From the cell containing the given text, extract its center point as [X, Y] coordinate. 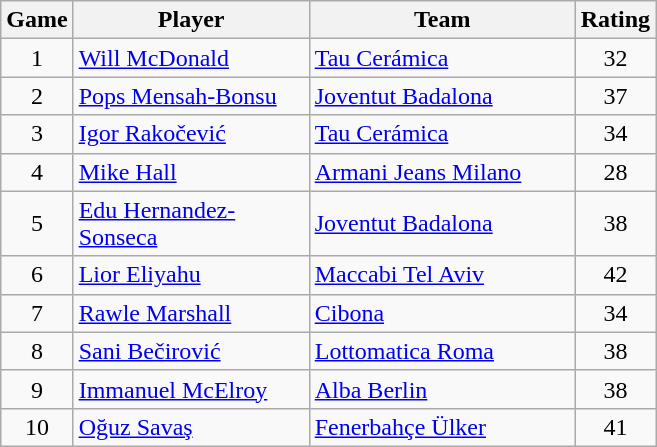
5 [37, 224]
6 [37, 275]
Pops Mensah-Bonsu [191, 96]
1 [37, 58]
Team [442, 20]
Game [37, 20]
Oğuz Savaş [191, 427]
Armani Jeans Milano [442, 172]
Igor Rakočević [191, 134]
Player [191, 20]
42 [615, 275]
2 [37, 96]
32 [615, 58]
Maccabi Tel Aviv [442, 275]
41 [615, 427]
Cibona [442, 313]
Lottomatica Roma [442, 351]
Sani Bečirović [191, 351]
Alba Berlin [442, 389]
7 [37, 313]
9 [37, 389]
10 [37, 427]
Mike Hall [191, 172]
Immanuel McElroy [191, 389]
37 [615, 96]
Lior Eliyahu [191, 275]
Rawle Marshall [191, 313]
Fenerbahçe Ülker [442, 427]
4 [37, 172]
8 [37, 351]
28 [615, 172]
Will McDonald [191, 58]
3 [37, 134]
Edu Hernandez-Sonseca [191, 224]
Rating [615, 20]
